Return (X, Y) of the center of cell containing provided text 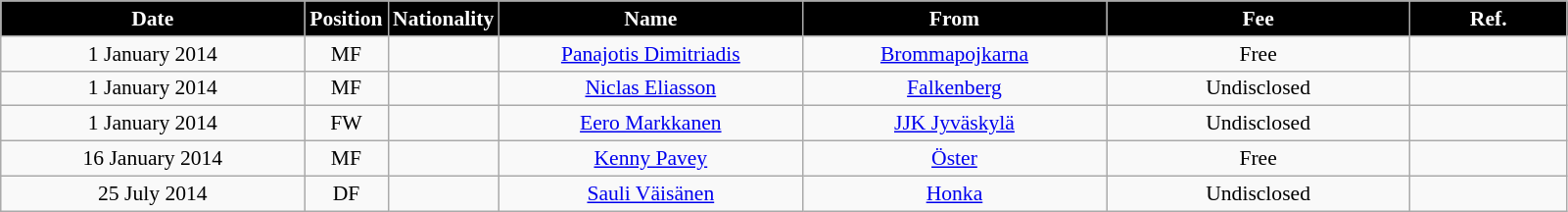
Sauli Väisänen (650, 193)
FW (347, 124)
DF (347, 193)
Honka (954, 193)
Date (153, 19)
Panajotis Dimitriadis (650, 54)
JJK Jyväskylä (954, 124)
25 July 2014 (153, 193)
Ref. (1489, 19)
Eero Markkanen (650, 124)
Öster (954, 159)
Fee (1259, 19)
Falkenberg (954, 88)
16 January 2014 (153, 159)
Brommapojkarna (954, 54)
Position (347, 19)
Name (650, 19)
From (954, 19)
Niclas Eliasson (650, 88)
Kenny Pavey (650, 159)
Nationality (443, 19)
